Determine the [x, y] coordinate at the center of the cell enclosing the given text.  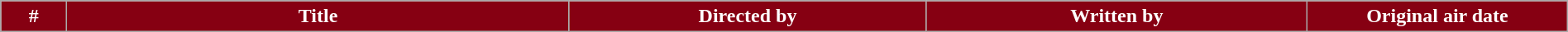
Original air date [1437, 16]
Directed by [748, 16]
Written by [1116, 16]
# [34, 16]
Title [318, 16]
